Return [X, Y] of the center of cell containing provided text 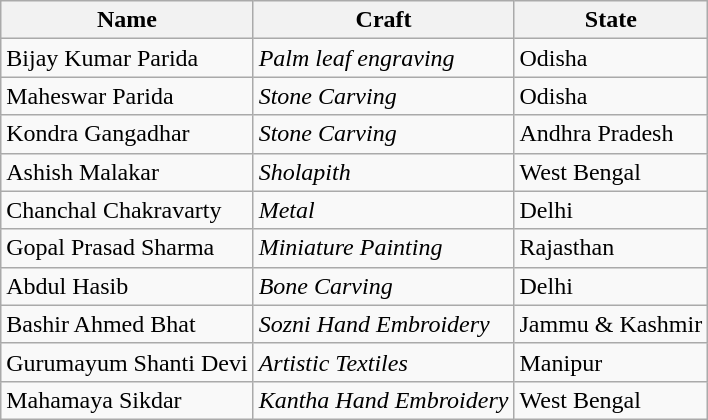
Bashir Ahmed Bhat [127, 324]
Kantha Hand Embroidery [384, 400]
State [611, 20]
Chanchal Chakravarty [127, 210]
Artistic Textiles [384, 362]
Sozni Hand Embroidery [384, 324]
Craft [384, 20]
Sholapith [384, 172]
Mahamaya Sikdar [127, 400]
Maheswar Parida [127, 96]
Jammu & Kashmir [611, 324]
Ashish Malakar [127, 172]
Abdul Hasib [127, 286]
Bone Carving [384, 286]
Miniature Painting [384, 248]
Manipur [611, 362]
Bijay Kumar Parida [127, 58]
Andhra Pradesh [611, 134]
Gopal Prasad Sharma [127, 248]
Name [127, 20]
Gurumayum Shanti Devi [127, 362]
Rajasthan [611, 248]
Metal [384, 210]
Kondra Gangadhar [127, 134]
Palm leaf engraving [384, 58]
